Scan for the cell matching the given text and deliver its [X, Y] coordinate at center. 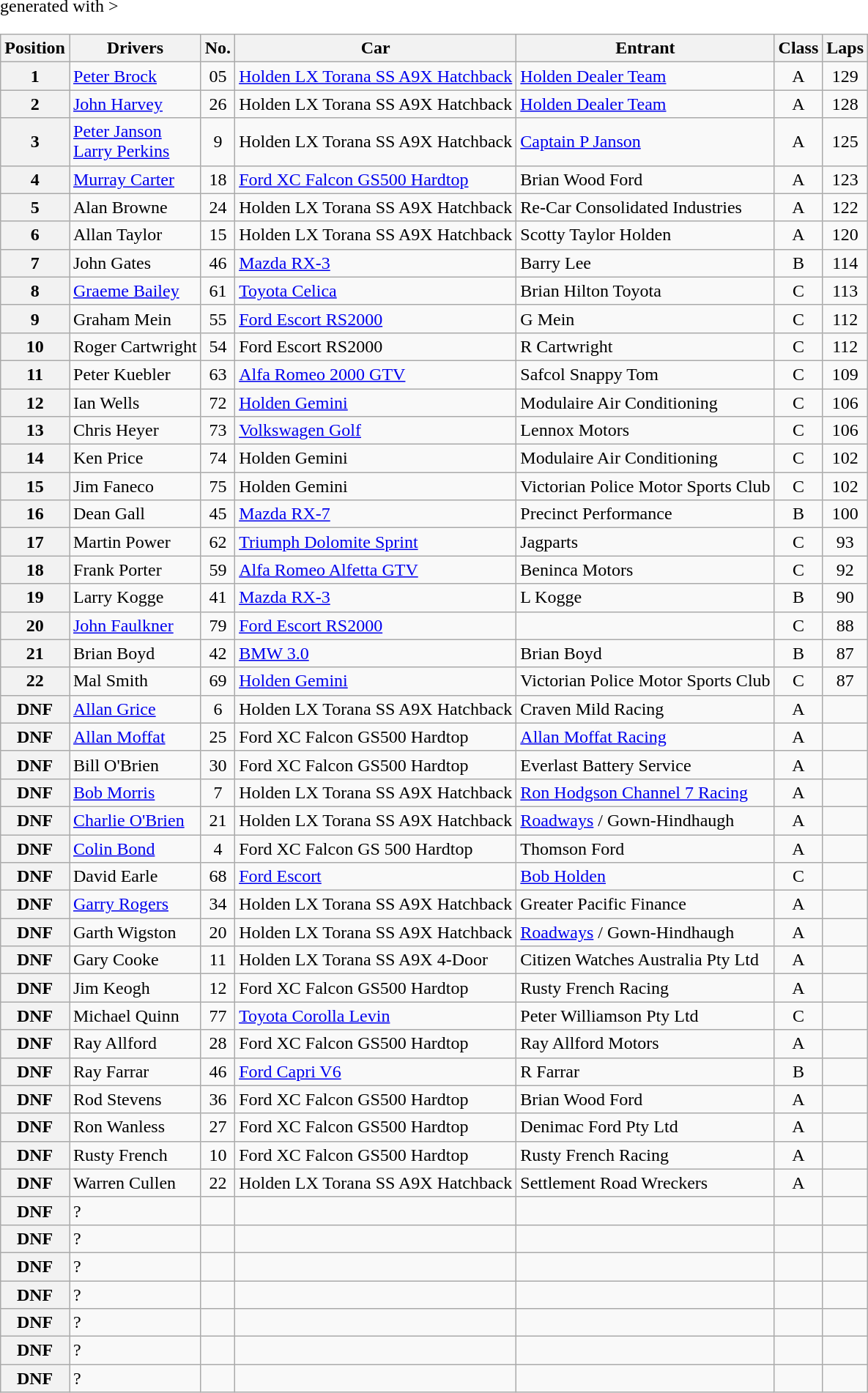
8 [35, 291]
Bob Holden [645, 877]
30 [218, 765]
Garry Rogers [135, 904]
Ian Wells [135, 402]
41 [218, 598]
Triumph Dolomite Sprint [376, 542]
Safcol Snappy Tom [645, 374]
28 [218, 1044]
79 [218, 625]
Rod Stevens [135, 1099]
55 [218, 319]
114 [845, 263]
36 [218, 1099]
Denimac Ford Pty Ltd [645, 1127]
109 [845, 374]
Jim Keogh [135, 988]
Ken Price [135, 458]
Larry Kogge [135, 598]
Ron Wanless [135, 1127]
Peter JansonLarry Perkins [135, 142]
Michael Quinn [135, 1016]
BMW 3.0 [376, 653]
59 [218, 570]
Allan Grice [135, 709]
Colin Bond [135, 849]
Toyota Celica [376, 291]
Ford Escort [376, 877]
19 [35, 598]
63 [218, 374]
Jim Faneco [135, 486]
92 [845, 570]
16 [35, 514]
Ford XC Falcon GS 500 Hardtop [376, 849]
Allan Taylor [135, 235]
Ford Capri V6 [376, 1071]
Allan Moffat Racing [645, 737]
68 [218, 877]
Thomson Ford [645, 849]
Alfa Romeo Alfetta GTV [376, 570]
Murray Carter [135, 179]
61 [218, 291]
77 [218, 1016]
Warren Cullen [135, 1183]
Peter Williamson Pty Ltd [645, 1016]
Greater Pacific Finance [645, 904]
75 [218, 486]
14 [35, 458]
113 [845, 291]
Bob Morris [135, 792]
R Farrar [645, 1071]
69 [218, 681]
Entrant [645, 48]
Graham Mein [135, 319]
Class [798, 48]
Scotty Taylor Holden [645, 235]
Gary Cooke [135, 960]
54 [218, 346]
Peter Brock [135, 76]
62 [218, 542]
Laps [845, 48]
R Cartwright [645, 346]
Re-Car Consolidated Industries [645, 207]
G Mein [645, 319]
Martin Power [135, 542]
Mal Smith [135, 681]
Frank Porter [135, 570]
74 [218, 458]
Chris Heyer [135, 431]
John Gates [135, 263]
122 [845, 207]
88 [845, 625]
24 [218, 207]
100 [845, 514]
Settlement Road Wreckers [645, 1183]
Dean Gall [135, 514]
Beninca Motors [645, 570]
Citizen Watches Australia Pty Ltd [645, 960]
05 [218, 76]
Toyota Corolla Levin [376, 1016]
Mazda RX-7 [376, 514]
Captain P Janson [645, 142]
120 [845, 235]
2 [35, 104]
Peter Kuebler [135, 374]
Ron Hodgson Channel 7 Racing [645, 792]
Rusty French [135, 1155]
73 [218, 431]
Ray Farrar [135, 1071]
45 [218, 514]
27 [218, 1127]
Jagparts [645, 542]
Graeme Bailey [135, 291]
Holden LX Torana SS A9X 4-Door [376, 960]
Bill O'Brien [135, 765]
125 [845, 142]
129 [845, 76]
L Kogge [645, 598]
Lennox Motors [645, 431]
72 [218, 402]
Alfa Romeo 2000 GTV [376, 374]
5 [35, 207]
Roger Cartwright [135, 346]
David Earle [135, 877]
Garth Wigston [135, 932]
No. [218, 48]
34 [218, 904]
3 [35, 142]
Charlie O'Brien [135, 820]
90 [845, 598]
Precinct Performance [645, 514]
John Faulkner [135, 625]
Everlast Battery Service [645, 765]
128 [845, 104]
42 [218, 653]
Ray Allford Motors [645, 1044]
Ray Allford [135, 1044]
Craven Mild Racing [645, 709]
Barry Lee [645, 263]
John Harvey [135, 104]
Volkswagen Golf [376, 431]
Alan Browne [135, 207]
Drivers [135, 48]
25 [218, 737]
123 [845, 179]
17 [35, 542]
26 [218, 104]
Brian Hilton Toyota [645, 291]
Allan Moffat [135, 737]
13 [35, 431]
Car [376, 48]
Position [35, 48]
93 [845, 542]
1 [35, 76]
